Search for the cell housing the specified text and yield its [X, Y] center coordinate. 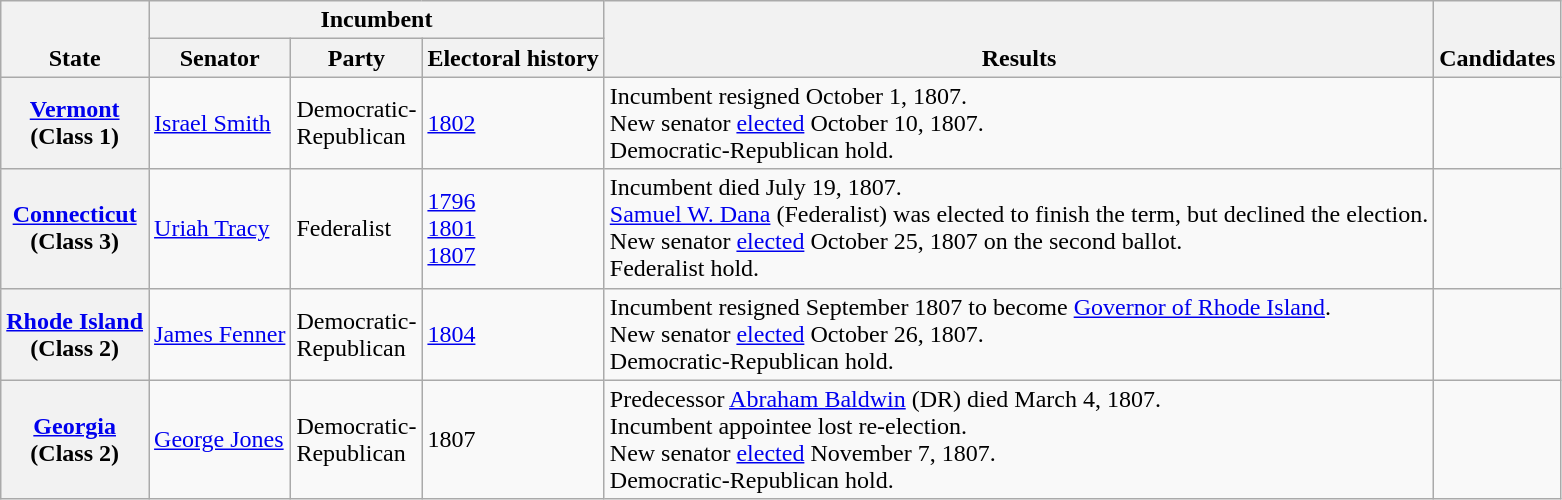
Incumbent [377, 20]
Uriah Tracy [220, 228]
Rhode Island(Class 2) [75, 334]
State [75, 39]
Georgia(Class 2) [75, 440]
Incumbent resigned September 1807 to become Governor of Rhode Island.New senator elected October 26, 1807.Democratic-Republican hold. [1018, 334]
1796 18011807 [513, 228]
Candidates [1498, 39]
Party [356, 58]
Incumbent resigned October 1, 1807.New senator elected October 10, 1807.Democratic-Republican hold. [1018, 123]
James Fenner [220, 334]
Vermont(Class 1) [75, 123]
1802 [513, 123]
Federalist [356, 228]
1804 [513, 334]
Results [1018, 39]
Electoral history [513, 58]
Connecticut(Class 3) [75, 228]
George Jones [220, 440]
Senator [220, 58]
Israel Smith [220, 123]
1807 [513, 440]
